Determine the (x, y) coordinate at the center of the cell enclosing the given text.  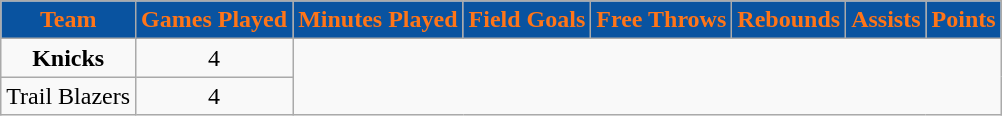
Games Played (214, 20)
Points (964, 20)
Free Throws (662, 20)
Rebounds (789, 20)
Minutes Played (378, 20)
Trail Blazers (68, 96)
Knicks (68, 58)
Team (68, 20)
Assists (886, 20)
Field Goals (527, 20)
